Search for the cell housing the specified text and yield its (X, Y) center coordinate. 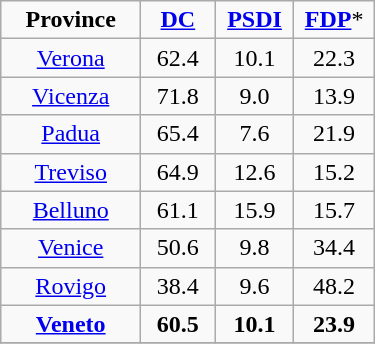
FDP* (334, 20)
9.6 (254, 286)
Province (71, 20)
13.9 (334, 96)
61.1 (178, 210)
65.4 (178, 134)
21.9 (334, 134)
Rovigo (71, 286)
Treviso (71, 172)
Veneto (71, 324)
12.6 (254, 172)
38.4 (178, 286)
50.6 (178, 248)
9.0 (254, 96)
7.6 (254, 134)
9.8 (254, 248)
60.5 (178, 324)
64.9 (178, 172)
34.4 (334, 248)
15.7 (334, 210)
Verona (71, 58)
15.2 (334, 172)
48.2 (334, 286)
Belluno (71, 210)
62.4 (178, 58)
22.3 (334, 58)
DC (178, 20)
Venice (71, 248)
Vicenza (71, 96)
15.9 (254, 210)
71.8 (178, 96)
PSDI (254, 20)
23.9 (334, 324)
Padua (71, 134)
